Identify which cell holds the provided text, then report its (x, y) central coordinate. 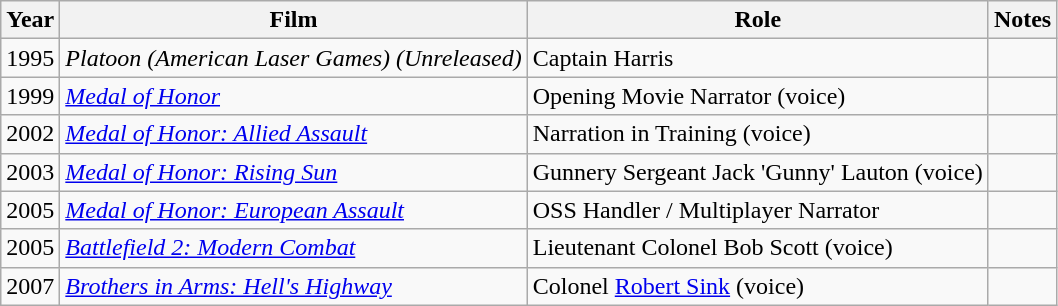
Gunnery Sergeant Jack 'Gunny' Lauton (voice) (758, 172)
OSS Handler / Multiplayer Narrator (758, 210)
Medal of Honor: European Assault (294, 210)
Colonel Robert Sink (voice) (758, 286)
Battlefield 2: Modern Combat (294, 248)
Notes (1022, 20)
Film (294, 20)
Opening Movie Narrator (voice) (758, 96)
Medal of Honor: Rising Sun (294, 172)
2003 (30, 172)
Year (30, 20)
Platoon (American Laser Games) (Unreleased) (294, 58)
Medal of Honor: Allied Assault (294, 134)
Lieutenant Colonel Bob Scott (voice) (758, 248)
1995 (30, 58)
Narration in Training (voice) (758, 134)
1999 (30, 96)
Role (758, 20)
2002 (30, 134)
Captain Harris (758, 58)
Brothers in Arms: Hell's Highway (294, 286)
2007 (30, 286)
Medal of Honor (294, 96)
